Detect which cell encompasses the target text, then output its (x, y) center coordinate. 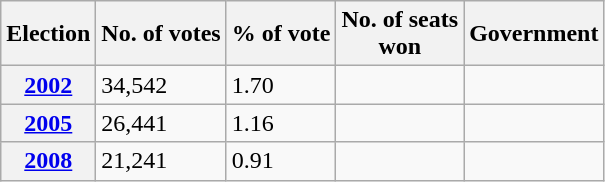
No. of seatswon (400, 34)
2005 (48, 123)
0.91 (281, 161)
% of vote (281, 34)
21,241 (161, 161)
1.70 (281, 85)
2002 (48, 85)
1.16 (281, 123)
Government (534, 34)
Election (48, 34)
34,542 (161, 85)
2008 (48, 161)
No. of votes (161, 34)
26,441 (161, 123)
